Determine the [X, Y] coordinate at the center of the cell enclosing the given text.  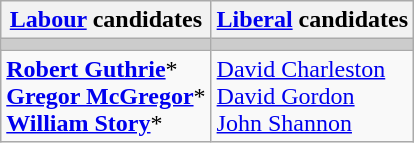
Robert Guthrie*Gregor McGregor*William Story* [106, 96]
Labour candidates [106, 20]
Liberal candidates [312, 20]
David CharlestonDavid GordonJohn Shannon [312, 96]
